Output the (x, y) coordinate of the center of the cell containing the given text.  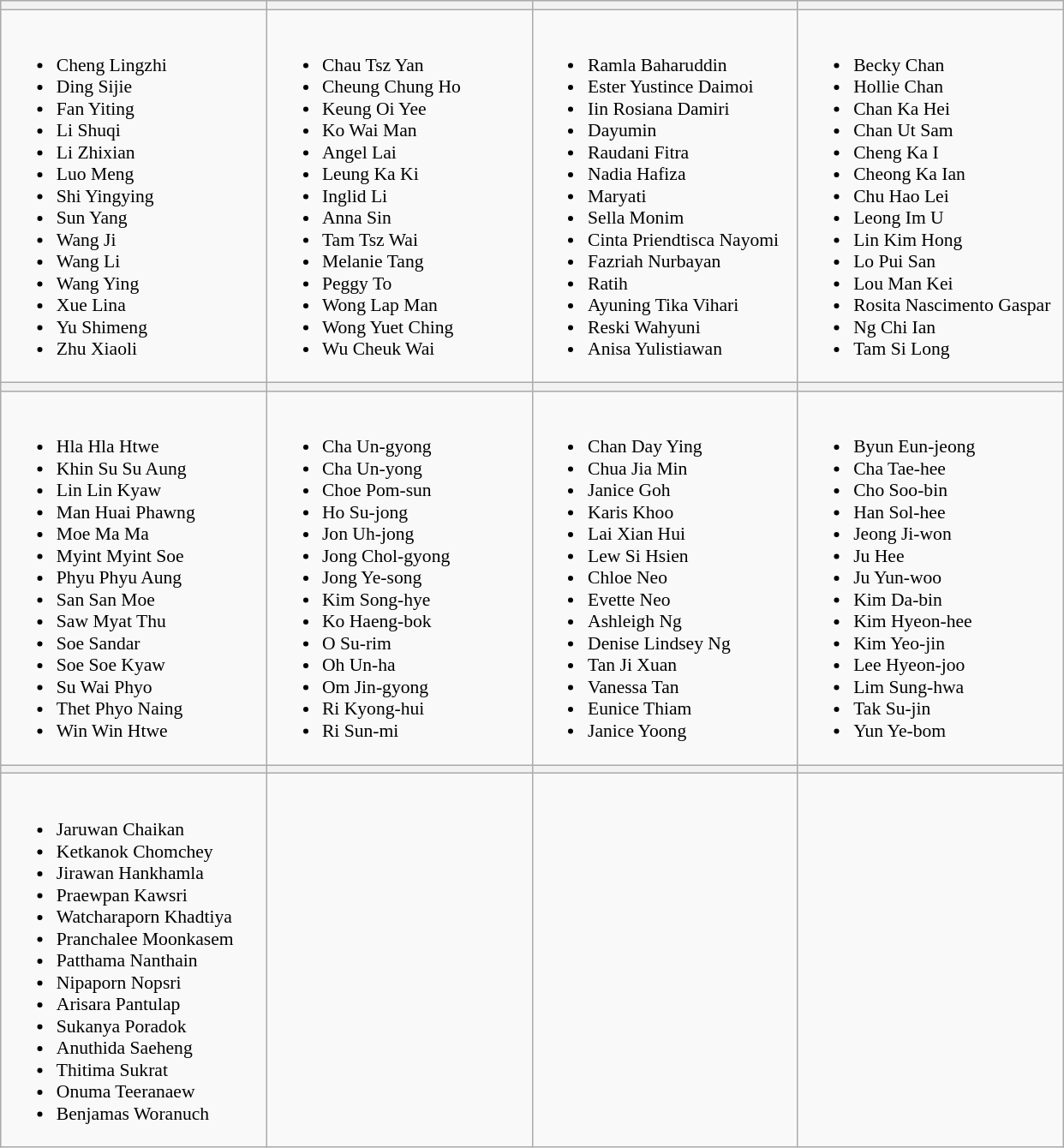
Cheng LingzhiDing SijieFan YitingLi ShuqiLi ZhixianLuo MengShi YingyingSun YangWang JiWang LiWang YingXue LinaYu ShimengZhu Xiaoli (134, 196)
